Pinpoint the cell where the given text exists, returning its [x, y] midpoint coordinate. 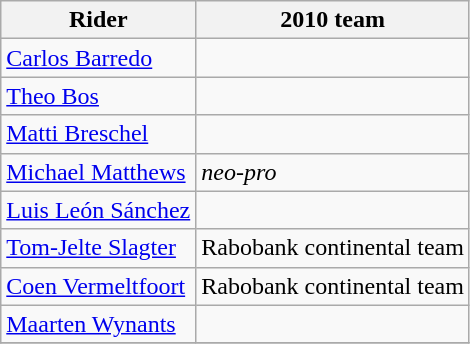
Tom-Jelte Slagter [98, 248]
2010 team [333, 20]
Rider [98, 20]
Michael Matthews [98, 172]
Luis León Sánchez [98, 210]
Theo Bos [98, 96]
Carlos Barredo [98, 58]
Maarten Wynants [98, 324]
neo-pro [333, 172]
Matti Breschel [98, 134]
Coen Vermeltfoort [98, 286]
